Search for the cell housing the specified text and yield its [x, y] center coordinate. 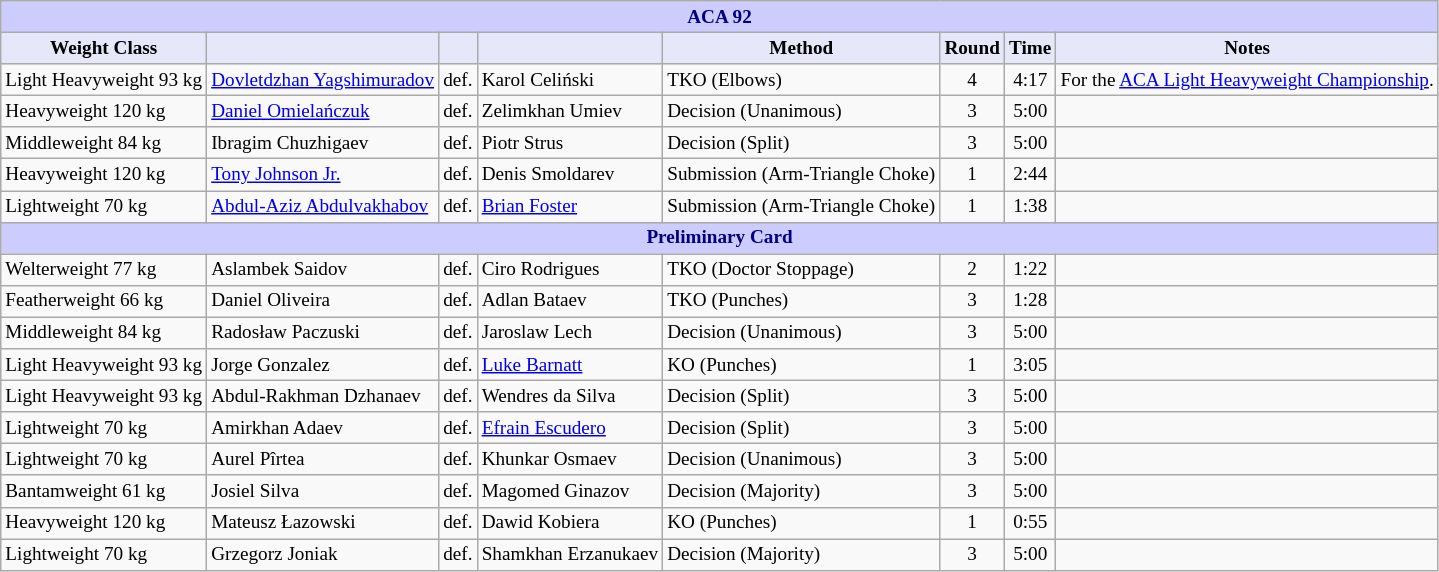
Shamkhan Erzanukaev [570, 554]
Karol Celiński [570, 80]
Time [1030, 48]
Magomed Ginazov [570, 491]
Aurel Pîrtea [323, 460]
Denis Smoldarev [570, 175]
Ibragim Chuzhigaev [323, 143]
4 [972, 80]
Featherweight 66 kg [104, 301]
Grzegorz Joniak [323, 554]
Jorge Gonzalez [323, 365]
Brian Foster [570, 206]
2:44 [1030, 175]
Mateusz Łazowski [323, 523]
Adlan Bataev [570, 301]
Radosław Paczuski [323, 333]
Josiel Silva [323, 491]
Dawid Kobiera [570, 523]
Method [802, 48]
Wendres da Silva [570, 396]
Abdul-Rakhman Dzhanaev [323, 396]
2 [972, 270]
1:22 [1030, 270]
ACA 92 [720, 17]
Dovletdzhan Yagshimuradov [323, 80]
Daniel Oliveira [323, 301]
Khunkar Osmaev [570, 460]
Efrain Escudero [570, 428]
Luke Barnatt [570, 365]
Zelimkhan Umiev [570, 111]
Jaroslaw Lech [570, 333]
4:17 [1030, 80]
3:05 [1030, 365]
Amirkhan Adaev [323, 428]
Piotr Strus [570, 143]
Daniel Omielańczuk [323, 111]
Abdul-Aziz Abdulvakhabov [323, 206]
Ciro Rodrigues [570, 270]
Notes [1247, 48]
1:38 [1030, 206]
Round [972, 48]
Bantamweight 61 kg [104, 491]
TKO (Elbows) [802, 80]
0:55 [1030, 523]
For the ACA Light Heavyweight Championship. [1247, 80]
Welterweight 77 kg [104, 270]
TKO (Punches) [802, 301]
Aslambek Saidov [323, 270]
Weight Class [104, 48]
1:28 [1030, 301]
TKO (Doctor Stoppage) [802, 270]
Preliminary Card [720, 238]
Tony Johnson Jr. [323, 175]
